From the cell containing the given text, extract its center point as [X, Y] coordinate. 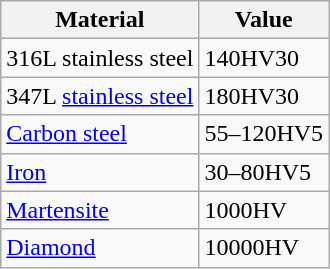
Carbon steel [100, 134]
Iron [100, 172]
347L stainless steel [100, 96]
180HV30 [264, 96]
10000HV [264, 248]
140HV30 [264, 58]
Diamond [100, 248]
Martensite [100, 210]
Material [100, 20]
30–80HV5 [264, 172]
316L stainless steel [100, 58]
Value [264, 20]
1000HV [264, 210]
55–120HV5 [264, 134]
